Return the (X, Y) coordinate for the center point of the cell that contains the specified text.  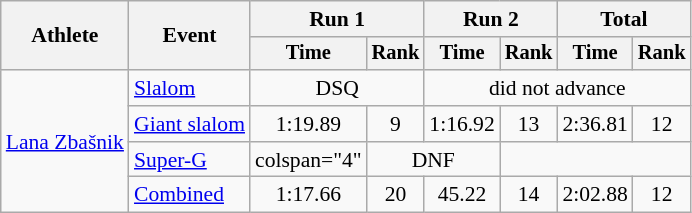
9 (396, 124)
colspan="4" (308, 160)
Event (190, 36)
20 (396, 195)
1:19.89 (308, 124)
Run 1 (337, 19)
DNF (434, 160)
Combined (190, 195)
Super-G (190, 160)
13 (529, 124)
Run 2 (490, 19)
did not advance (557, 88)
1:17.66 (308, 195)
2:02.88 (594, 195)
Total (624, 19)
Athlete (65, 36)
DSQ (337, 88)
14 (529, 195)
Slalom (190, 88)
45.22 (462, 195)
2:36.81 (594, 124)
1:16.92 (462, 124)
Giant slalom (190, 124)
Lana Zbašnik (65, 141)
